Provide the [X, Y] coordinate of the cell's center where the given text is located.  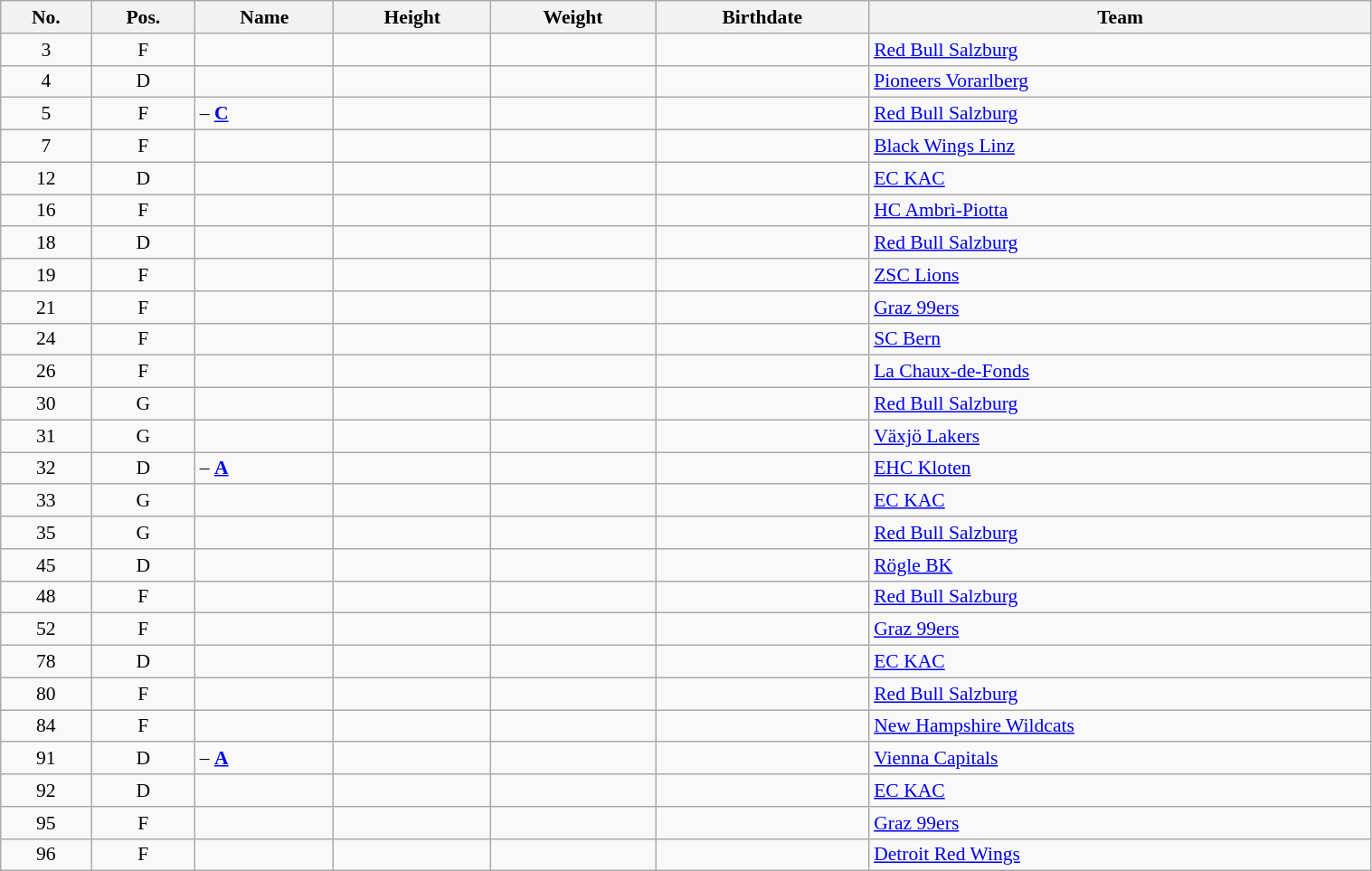
La Chaux-de-Fonds [1120, 372]
96 [46, 855]
Black Wings Linz [1120, 147]
EHC Kloten [1120, 469]
84 [46, 726]
Pos. [143, 17]
Vienna Capitals [1120, 759]
18 [46, 243]
7 [46, 147]
33 [46, 501]
52 [46, 630]
Name [264, 17]
32 [46, 469]
Detroit Red Wings [1120, 855]
Height [412, 17]
3 [46, 50]
12 [46, 178]
SC Bern [1120, 339]
5 [46, 114]
Rögle BK [1120, 565]
26 [46, 372]
30 [46, 404]
78 [46, 662]
35 [46, 533]
HC Ambrì-Piotta [1120, 211]
24 [46, 339]
ZSC Lions [1120, 275]
Pioneers Vorarlberg [1120, 81]
80 [46, 694]
19 [46, 275]
95 [46, 823]
Birthdate [763, 17]
Team [1120, 17]
4 [46, 81]
Växjö Lakers [1120, 436]
No. [46, 17]
92 [46, 791]
Weight [572, 17]
– C [264, 114]
91 [46, 759]
New Hampshire Wildcats [1120, 726]
21 [46, 308]
31 [46, 436]
16 [46, 211]
48 [46, 597]
45 [46, 565]
